Capture the cell that displays the provided text and extract its (X, Y) central coordinate. 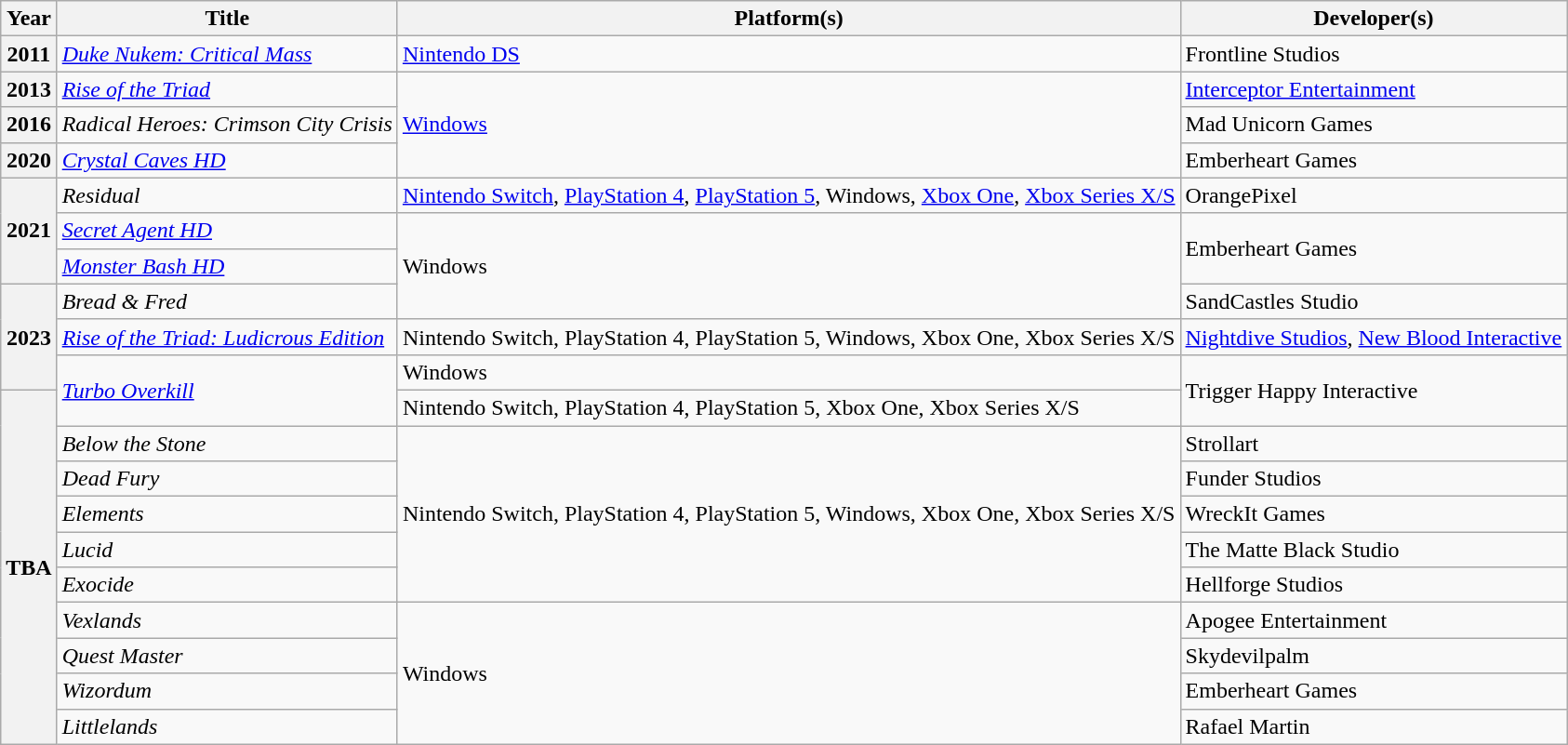
2016 (29, 125)
OrangePixel (1374, 195)
Vexlands (227, 620)
Quest Master (227, 656)
Frontline Studios (1374, 54)
2011 (29, 54)
Platform(s) (789, 19)
Exocide (227, 585)
Dead Fury (227, 479)
TBA (29, 567)
Bread & Fred (227, 301)
SandCastles Studio (1374, 301)
Developer(s) (1374, 19)
The Matte Black Studio (1374, 550)
2023 (29, 337)
Secret Agent HD (227, 231)
Mad Unicorn Games (1374, 125)
Apogee Entertainment (1374, 620)
Interceptor Entertainment (1374, 89)
Turbo Overkill (227, 390)
Below the Stone (227, 444)
Elements (227, 514)
Title (227, 19)
Duke Nukem: Critical Mass (227, 54)
Strollart (1374, 444)
Lucid (227, 550)
Nintendo DS (789, 54)
WreckIt Games (1374, 514)
2013 (29, 89)
Radical Heroes: Crimson City Crisis (227, 125)
Nintendo Switch, PlayStation 4, PlayStation 5, Xbox One, Xbox Series X/S (789, 407)
Crystal Caves HD (227, 160)
Skydevilpalm (1374, 656)
Rise of the Triad (227, 89)
Year (29, 19)
Hellforge Studios (1374, 585)
Littlelands (227, 726)
Residual (227, 195)
2020 (29, 160)
Wizordum (227, 691)
Trigger Happy Interactive (1374, 390)
Funder Studios (1374, 479)
Monster Bash HD (227, 266)
Rafael Martin (1374, 726)
2021 (29, 231)
Nightdive Studios, New Blood Interactive (1374, 337)
Rise of the Triad: Ludicrous Edition (227, 337)
